Detect which cell encompasses the target text, then output its (x, y) center coordinate. 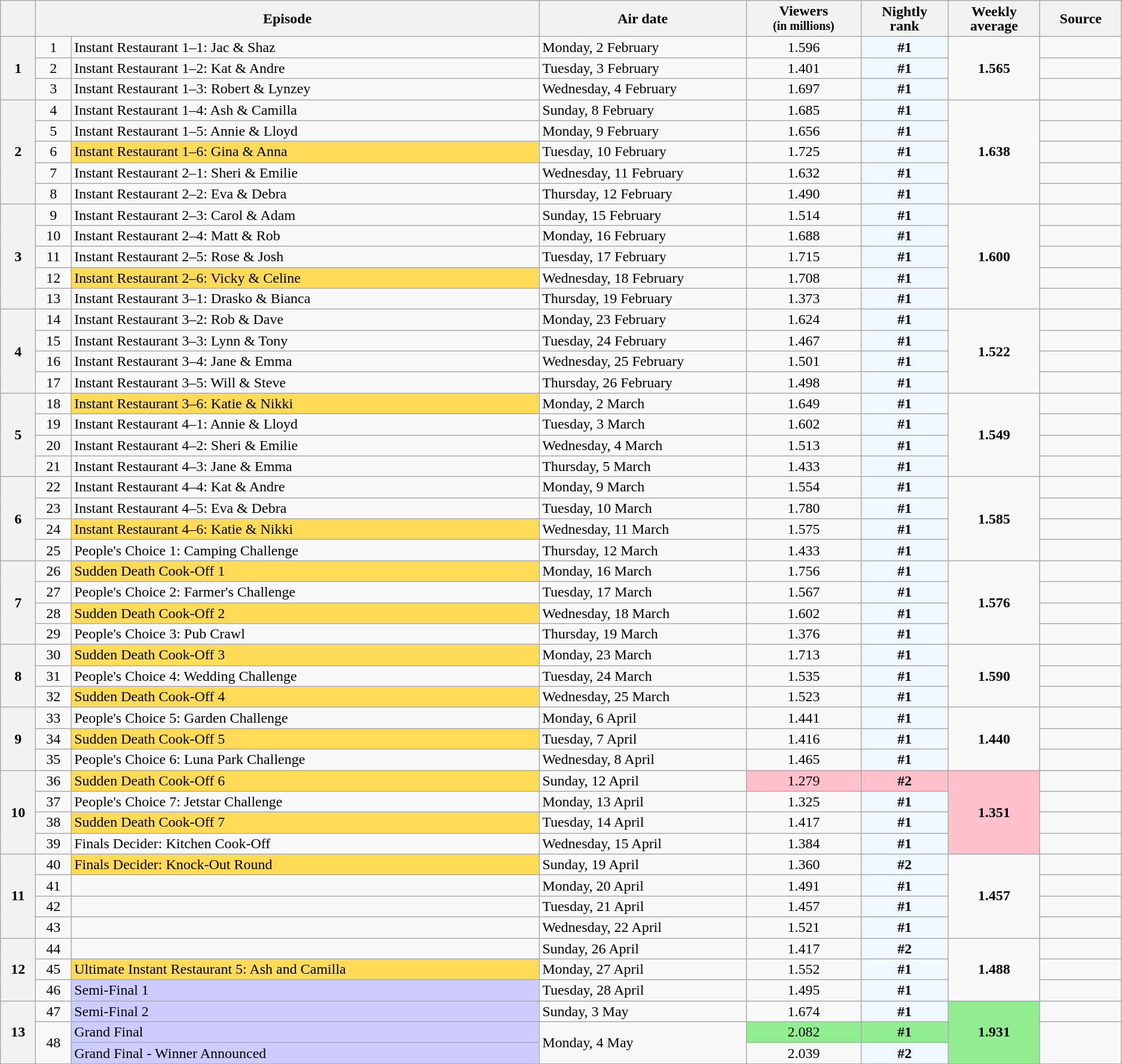
1.649 (803, 403)
Viewers(in millions) (803, 19)
38 (54, 823)
1.495 (803, 990)
1.522 (993, 351)
Source (1081, 19)
1.638 (993, 152)
People's Choice 3: Pub Crawl (305, 634)
1.674 (803, 1011)
Monday, 2 February (643, 47)
People's Choice 2: Farmer's Challenge (305, 592)
Sudden Death Cook-Off 2 (305, 613)
Instant Restaurant 3–2: Rob & Dave (305, 319)
1.440 (993, 739)
Wednesday, 4 February (643, 88)
Tuesday, 10 February (643, 152)
1.513 (803, 446)
Sudden Death Cook-Off 7 (305, 823)
Instant Restaurant 2–5: Rose & Josh (305, 257)
Tuesday, 7 April (643, 739)
1.373 (803, 299)
35 (54, 759)
1.384 (803, 844)
Monday, 16 March (643, 571)
20 (54, 446)
Instant Restaurant 2–3: Carol & Adam (305, 215)
1.554 (803, 488)
46 (54, 990)
Monday, 9 February (643, 132)
1.567 (803, 592)
Instant Restaurant 4–5: Eva & Debra (305, 508)
Thursday, 5 March (643, 466)
26 (54, 571)
Wednesday, 4 March (643, 446)
1.656 (803, 132)
Grand Final (305, 1032)
Monday, 23 March (643, 655)
Semi-Final 1 (305, 990)
1.600 (993, 257)
Sunday, 19 April (643, 864)
1.498 (803, 383)
18 (54, 403)
Weeklyaverage (993, 19)
30 (54, 655)
1.490 (803, 194)
People's Choice 6: Luna Park Challenge (305, 759)
Episode (288, 19)
1.697 (803, 88)
37 (54, 802)
2.082 (803, 1032)
1.279 (803, 781)
1.715 (803, 257)
Instant Restaurant 3–1: Drasko & Bianca (305, 299)
Sunday, 12 April (643, 781)
Air date (643, 19)
1.590 (993, 675)
1.416 (803, 739)
Sudden Death Cook-Off 6 (305, 781)
Thursday, 12 February (643, 194)
1.713 (803, 655)
Tuesday, 3 March (643, 424)
Sudden Death Cook-Off 1 (305, 571)
27 (54, 592)
Tuesday, 24 March (643, 675)
People's Choice 5: Garden Challenge (305, 717)
Instant Restaurant 1–2: Kat & Andre (305, 68)
Thursday, 19 March (643, 634)
Thursday, 26 February (643, 383)
Instant Restaurant 1–5: Annie & Lloyd (305, 132)
People's Choice 4: Wedding Challenge (305, 675)
Monday, 9 March (643, 488)
Sunday, 3 May (643, 1011)
1.523 (803, 697)
Tuesday, 10 March (643, 508)
Nightlyrank (904, 19)
Tuesday, 21 April (643, 906)
1.632 (803, 173)
Finals Decider: Kitchen Cook-Off (305, 844)
25 (54, 550)
48 (54, 1042)
Wednesday, 25 February (643, 361)
1.624 (803, 319)
1.780 (803, 508)
Wednesday, 11 February (643, 173)
1.376 (803, 634)
47 (54, 1011)
1.565 (993, 68)
Instant Restaurant 1–1: Jac & Shaz (305, 47)
1.441 (803, 717)
1.576 (993, 603)
Wednesday, 8 April (643, 759)
Monday, 2 March (643, 403)
16 (54, 361)
1.552 (803, 970)
31 (54, 675)
36 (54, 781)
33 (54, 717)
1.931 (993, 1032)
1.401 (803, 68)
32 (54, 697)
29 (54, 634)
Finals Decider: Knock-Out Round (305, 864)
Wednesday, 18 February (643, 277)
Monday, 20 April (643, 886)
Tuesday, 3 February (643, 68)
Wednesday, 25 March (643, 697)
1.688 (803, 236)
Instant Restaurant 4–6: Katie & Nikki (305, 530)
44 (54, 948)
1.596 (803, 47)
Tuesday, 28 April (643, 990)
Instant Restaurant 3–5: Will & Steve (305, 383)
1.725 (803, 152)
1.585 (993, 519)
Tuesday, 17 February (643, 257)
Monday, 16 February (643, 236)
45 (54, 970)
Instant Restaurant 4–1: Annie & Lloyd (305, 424)
24 (54, 530)
Instant Restaurant 2–2: Eva & Debra (305, 194)
Wednesday, 18 March (643, 613)
42 (54, 906)
Monday, 13 April (643, 802)
Sudden Death Cook-Off 4 (305, 697)
1.360 (803, 864)
Instant Restaurant 3–4: Jane & Emma (305, 361)
People's Choice 1: Camping Challenge (305, 550)
Instant Restaurant 2–4: Matt & Rob (305, 236)
1.501 (803, 361)
1.491 (803, 886)
Ultimate Instant Restaurant 5: Ash and Camilla (305, 970)
19 (54, 424)
Tuesday, 14 April (643, 823)
1.756 (803, 571)
1.514 (803, 215)
Semi-Final 2 (305, 1011)
22 (54, 488)
Sunday, 15 February (643, 215)
17 (54, 383)
1.575 (803, 530)
Sunday, 26 April (643, 948)
Wednesday, 22 April (643, 928)
Grand Final - Winner Announced (305, 1053)
1.467 (803, 341)
Sudden Death Cook-Off 3 (305, 655)
Monday, 23 February (643, 319)
1.465 (803, 759)
Thursday, 12 March (643, 550)
1.521 (803, 928)
Sunday, 8 February (643, 110)
Wednesday, 11 March (643, 530)
Instant Restaurant 1–3: Robert & Lynzey (305, 88)
Instant Restaurant 2–1: Sheri & Emilie (305, 173)
21 (54, 466)
1.685 (803, 110)
Monday, 4 May (643, 1042)
14 (54, 319)
Monday, 27 April (643, 970)
Instant Restaurant 4–4: Kat & Andre (305, 488)
Instant Restaurant 4–2: Sheri & Emilie (305, 446)
2.039 (803, 1053)
40 (54, 864)
Sudden Death Cook-Off 5 (305, 739)
Monday, 6 April (643, 717)
41 (54, 886)
Instant Restaurant 1–4: Ash & Camilla (305, 110)
15 (54, 341)
Thursday, 19 February (643, 299)
43 (54, 928)
Tuesday, 17 March (643, 592)
34 (54, 739)
Wednesday, 15 April (643, 844)
Instant Restaurant 1–6: Gina & Anna (305, 152)
1.488 (993, 970)
Instant Restaurant 3–6: Katie & Nikki (305, 403)
1.549 (993, 435)
1.535 (803, 675)
Instant Restaurant 3–3: Lynn & Tony (305, 341)
Tuesday, 24 February (643, 341)
People's Choice 7: Jetstar Challenge (305, 802)
39 (54, 844)
23 (54, 508)
Instant Restaurant 4–3: Jane & Emma (305, 466)
Instant Restaurant 2–6: Vicky & Celine (305, 277)
1.351 (993, 812)
1.325 (803, 802)
1.708 (803, 277)
28 (54, 613)
